For the text-containing cell, return its midpoint in [x, y] coordinate format. 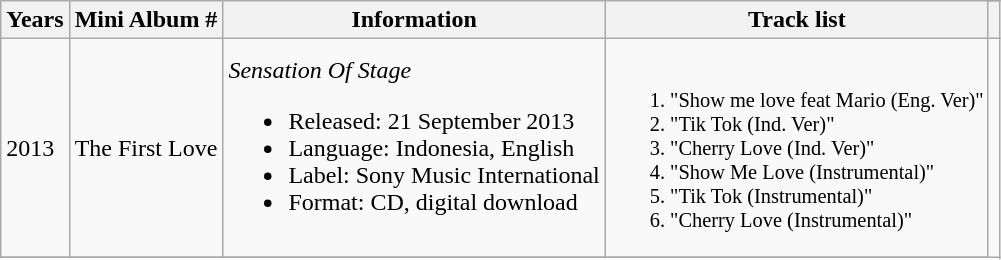
Information [414, 20]
2013 [35, 148]
Mini Album # [146, 20]
The First Love [146, 148]
Sensation Of Stage Released: 21 September 2013Language: Indonesia, EnglishLabel: Sony Music InternationalFormat: CD, digital download [414, 148]
Years [35, 20]
Track list [796, 20]
